Identify which cell holds the provided text, then report its (X, Y) central coordinate. 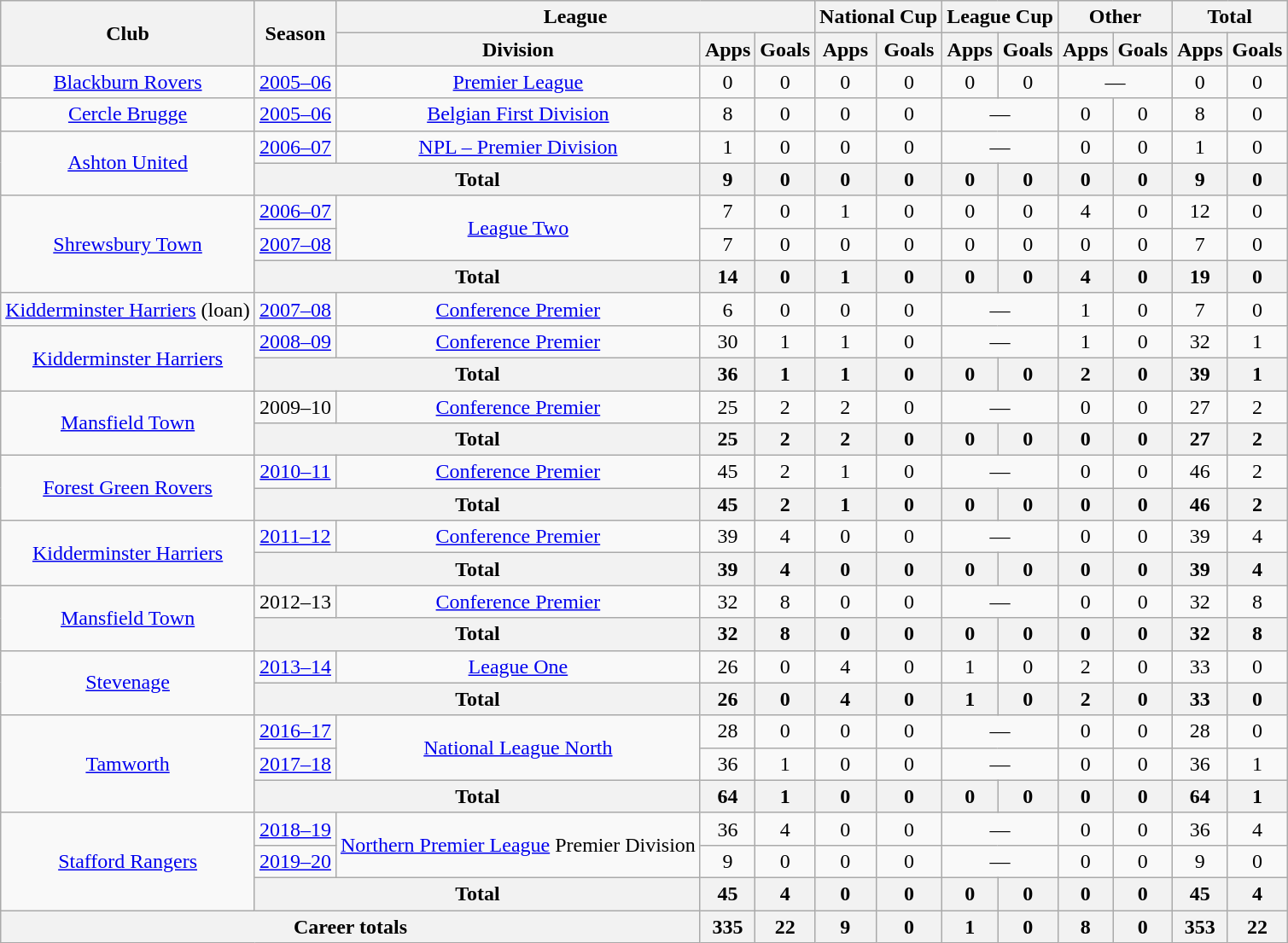
2012–13 (295, 602)
National Cup (879, 17)
2016–17 (295, 731)
Other (1115, 17)
2018–19 (295, 829)
Division (517, 49)
Shrewsbury Town (128, 244)
Ashton United (128, 163)
2010–11 (295, 472)
Kidderminster Harriers (loan) (128, 309)
335 (727, 926)
League Two (517, 228)
12 (1200, 212)
Belgian First Division (517, 114)
Stevenage (128, 683)
Northern Premier League Premier Division (517, 845)
14 (727, 276)
2013–14 (295, 667)
League (575, 17)
2011–12 (295, 537)
2019–20 (295, 861)
League Cup (1000, 17)
Forest Green Rovers (128, 488)
League One (517, 667)
Stafford Rangers (128, 861)
2008–09 (295, 341)
6 (727, 309)
30 (727, 341)
NPL – Premier Division (517, 147)
2009–10 (295, 407)
Club (128, 33)
Premier League (517, 82)
19 (1200, 276)
Blackburn Rovers (128, 82)
Tamworth (128, 764)
353 (1200, 926)
National League North (517, 748)
Career totals (351, 926)
2017–18 (295, 764)
Season (295, 33)
Cercle Brugge (128, 114)
